Search for the cell housing the specified text and yield its [X, Y] center coordinate. 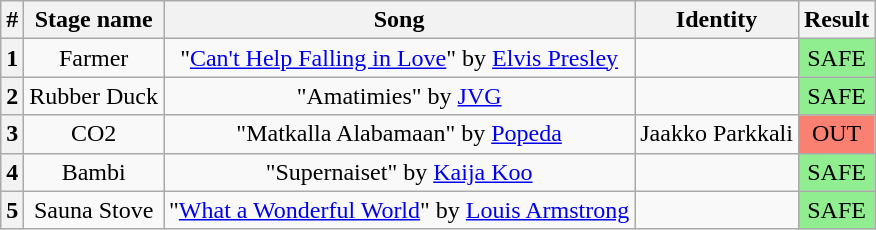
Jaakko Parkkali [717, 134]
CO2 [94, 134]
Bambi [94, 172]
5 [12, 210]
"Can't Help Falling in Love" by Elvis Presley [400, 58]
Stage name [94, 20]
2 [12, 96]
1 [12, 58]
# [12, 20]
Song [400, 20]
Identity [717, 20]
OUT [836, 134]
Result [836, 20]
"Amatimies" by JVG [400, 96]
"What a Wonderful World" by Louis Armstrong [400, 210]
4 [12, 172]
"Matkalla Alabamaan" by Popeda [400, 134]
3 [12, 134]
"Supernaiset" by Kaija Koo [400, 172]
Rubber Duck [94, 96]
Farmer [94, 58]
Sauna Stove [94, 210]
